Identify which cell holds the provided text, then report its (X, Y) central coordinate. 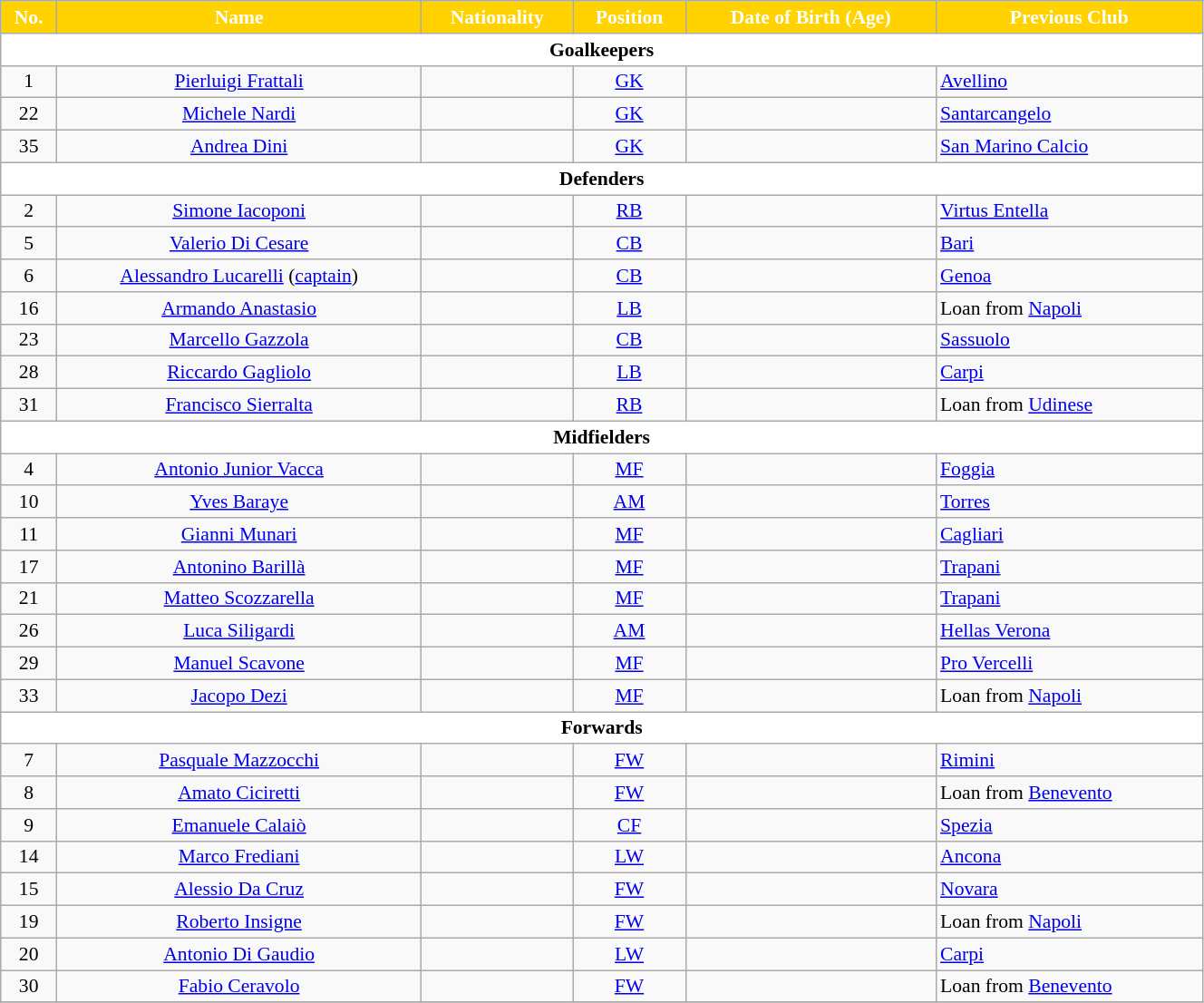
Michele Nardi (239, 114)
Pasquale Mazzocchi (239, 761)
Valerio Di Cesare (239, 244)
29 (29, 664)
Simone Iacoponi (239, 211)
Virtus Entella (1069, 211)
Position (629, 17)
Roberto Insigne (239, 922)
Marco Frediani (239, 857)
35 (29, 147)
Midfielders (602, 437)
Goalkeepers (602, 50)
Manuel Scavone (239, 664)
Rimini (1069, 761)
Andrea Dini (239, 147)
20 (29, 954)
Santarcangelo (1069, 114)
Yves Baraye (239, 502)
Previous Club (1069, 17)
Date of Birth (Age) (811, 17)
26 (29, 631)
8 (29, 793)
Bari (1069, 244)
Antonio Di Gaudio (239, 954)
6 (29, 276)
2 (29, 211)
Marcello Gazzola (239, 340)
San Marino Calcio (1069, 147)
Loan from Udinese (1069, 405)
Hellas Verona (1069, 631)
30 (29, 987)
Pierluigi Frattali (239, 82)
7 (29, 761)
19 (29, 922)
31 (29, 405)
16 (29, 308)
4 (29, 470)
Defenders (602, 179)
Amato Ciciretti (239, 793)
Antonio Junior Vacca (239, 470)
28 (29, 373)
Fabio Ceravolo (239, 987)
22 (29, 114)
9 (29, 825)
Spezia (1069, 825)
17 (29, 567)
Emanuele Calaiò (239, 825)
Forwards (602, 728)
Nationality (497, 17)
Antonino Barillà (239, 567)
Avellino (1069, 82)
14 (29, 857)
Foggia (1069, 470)
Riccardo Gagliolo (239, 373)
5 (29, 244)
Genoa (1069, 276)
Torres (1069, 502)
Gianni Munari (239, 534)
No. (29, 17)
Ancona (1069, 857)
Armando Anastasio (239, 308)
Novara (1069, 890)
Alessandro Lucarelli (captain) (239, 276)
15 (29, 890)
23 (29, 340)
Name (239, 17)
21 (29, 599)
CF (629, 825)
Sassuolo (1069, 340)
33 (29, 696)
Matteo Scozzarella (239, 599)
Francisco Sierralta (239, 405)
Jacopo Dezi (239, 696)
11 (29, 534)
10 (29, 502)
Cagliari (1069, 534)
Alessio Da Cruz (239, 890)
Luca Siligardi (239, 631)
Pro Vercelli (1069, 664)
1 (29, 82)
